Pinpoint the cell where the given text exists, returning its [X, Y] midpoint coordinate. 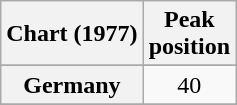
Germany [72, 85]
Peakposition [189, 34]
40 [189, 85]
Chart (1977) [72, 34]
